Return [x, y] of the center of cell containing provided text 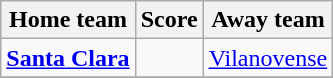
Home team [68, 20]
Score [169, 20]
Away team [268, 20]
Santa Clara [68, 58]
Vilanovense [268, 58]
